From the cell containing the given text, extract its center point as (X, Y) coordinate. 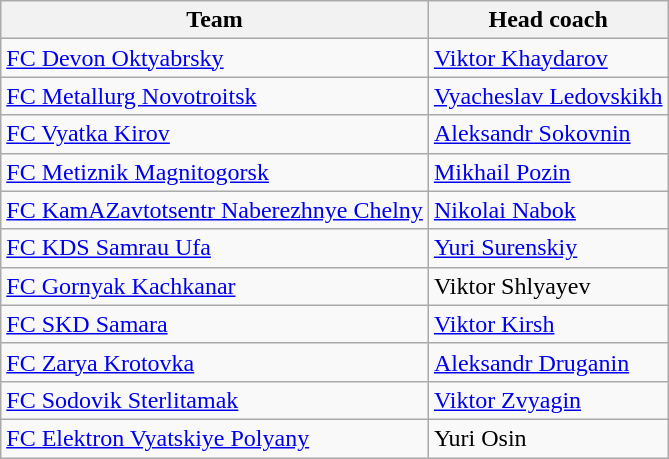
FC Sodovik Sterlitamak (215, 400)
Nikolai Nabok (548, 210)
Viktor Kirsh (548, 324)
Yuri Osin (548, 438)
Aleksandr Druganin (548, 362)
FC KDS Samrau Ufa (215, 248)
Head coach (548, 20)
FC Devon Oktyabrsky (215, 58)
FC Metallurg Novotroitsk (215, 96)
Team (215, 20)
Viktor Zvyagin (548, 400)
Viktor Khaydarov (548, 58)
FC Zarya Krotovka (215, 362)
Yuri Surenskiy (548, 248)
Vyacheslav Ledovskikh (548, 96)
FC Elektron Vyatskiye Polyany (215, 438)
Aleksandr Sokovnin (548, 134)
Mikhail Pozin (548, 172)
FC KamAZavtotsentr Naberezhnye Chelny (215, 210)
FC Metiznik Magnitogorsk (215, 172)
FC Vyatka Kirov (215, 134)
FC SKD Samara (215, 324)
Viktor Shlyayev (548, 286)
FC Gornyak Kachkanar (215, 286)
